Return the (x, y) coordinate for the center point of the cell that contains the specified text.  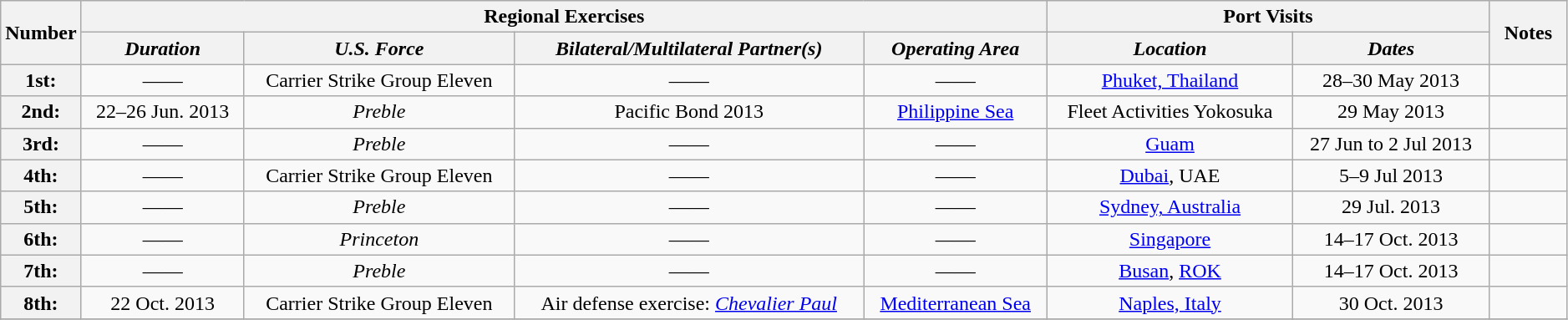
4th: (41, 175)
29 Jul. 2013 (1392, 207)
Dubai, UAE (1170, 175)
Number (41, 33)
U.S. Force (379, 48)
Operating Area (956, 48)
27 Jun to 2 Jul 2013 (1392, 144)
22 Oct. 2013 (162, 302)
Phuket, Thailand (1170, 80)
Naples, Italy (1170, 302)
29 May 2013 (1392, 112)
Busan, ROK (1170, 271)
5th: (41, 207)
Regional Exercises (564, 17)
5–9 Jul 2013 (1392, 175)
Guam (1170, 144)
1st: (41, 80)
Bilateral/Multilateral Partner(s) (688, 48)
8th: (41, 302)
7th: (41, 271)
Pacific Bond 2013 (688, 112)
28–30 May 2013 (1392, 80)
Duration (162, 48)
Sydney, Australia (1170, 207)
Location (1170, 48)
Fleet Activities Yokosuka (1170, 112)
Port Visits (1268, 17)
3rd: (41, 144)
Philippine Sea (956, 112)
Dates (1392, 48)
Notes (1529, 33)
Air defense exercise: Chevalier Paul (688, 302)
2nd: (41, 112)
30 Oct. 2013 (1392, 302)
6th: (41, 239)
22–26 Jun. 2013 (162, 112)
Singapore (1170, 239)
Mediterranean Sea (956, 302)
Princeton (379, 239)
